Return [X, Y] of the center of cell containing provided text 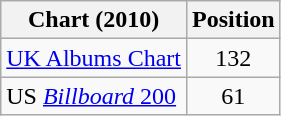
Chart (2010) [94, 20]
132 [233, 58]
US Billboard 200 [94, 96]
61 [233, 96]
Position [233, 20]
UK Albums Chart [94, 58]
